Detect which cell encompasses the target text, then output its (X, Y) center coordinate. 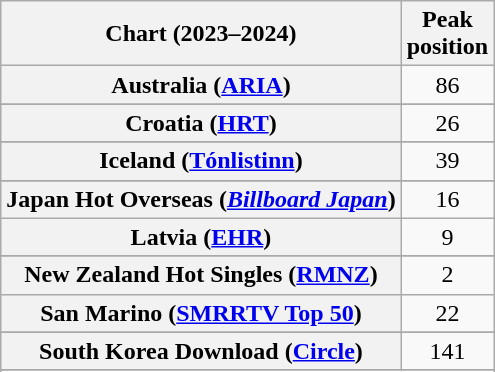
Peakposition (447, 34)
39 (447, 161)
26 (447, 123)
Australia (ARIA) (201, 85)
9 (447, 237)
141 (447, 351)
16 (447, 199)
22 (447, 313)
Japan Hot Overseas (Billboard Japan) (201, 199)
Iceland (Tónlistinn) (201, 161)
Latvia (EHR) (201, 237)
2 (447, 275)
New Zealand Hot Singles (RMNZ) (201, 275)
South Korea Download (Circle) (201, 351)
86 (447, 85)
Croatia (HRT) (201, 123)
Chart (2023–2024) (201, 34)
San Marino (SMRRTV Top 50) (201, 313)
